Identify which cell holds the provided text, then report its [X, Y] central coordinate. 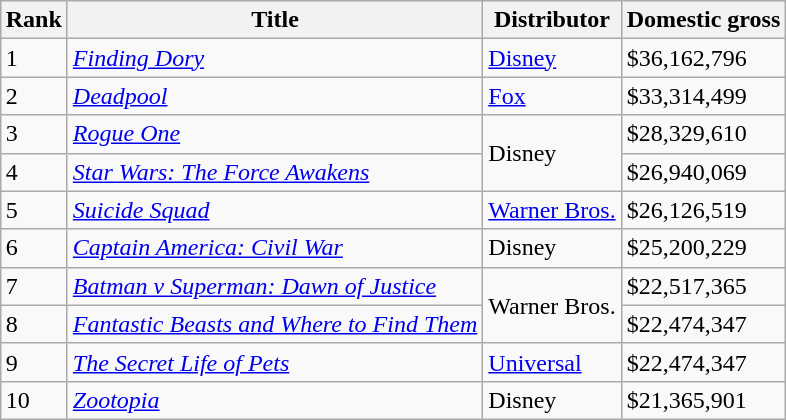
6 [34, 248]
Fantastic Beasts and Where to Find Them [274, 324]
$28,329,610 [704, 134]
Rogue One [274, 134]
$26,940,069 [704, 172]
$25,200,229 [704, 248]
Zootopia [274, 400]
Finding Dory [274, 58]
2 [34, 96]
The Secret Life of Pets [274, 362]
Universal [552, 362]
Fox [552, 96]
Distributor [552, 20]
Suicide Squad [274, 210]
$22,517,365 [704, 286]
$21,365,901 [704, 400]
Batman v Superman: Dawn of Justice [274, 286]
Star Wars: The Force Awakens [274, 172]
$26,126,519 [704, 210]
Deadpool [274, 96]
10 [34, 400]
$36,162,796 [704, 58]
Domestic gross [704, 20]
Captain America: Civil War [274, 248]
8 [34, 324]
Rank [34, 20]
9 [34, 362]
7 [34, 286]
3 [34, 134]
$33,314,499 [704, 96]
1 [34, 58]
Title [274, 20]
4 [34, 172]
5 [34, 210]
